Output the (x, y) coordinate of the center of the cell containing the given text.  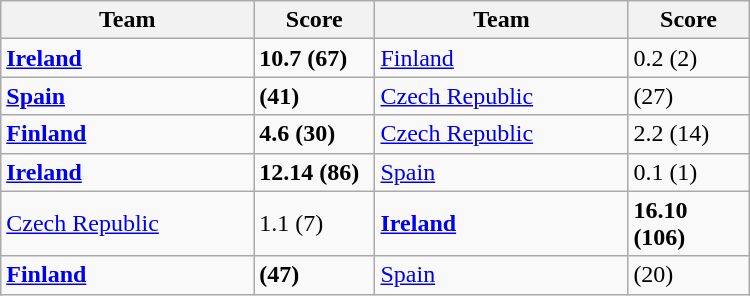
4.6 (30) (314, 134)
0.2 (2) (688, 58)
(47) (314, 275)
2.2 (14) (688, 134)
16.10 (106) (688, 224)
10.7 (67) (314, 58)
(20) (688, 275)
0.1 (1) (688, 172)
(27) (688, 96)
1.1 (7) (314, 224)
(41) (314, 96)
12.14 (86) (314, 172)
